Extract the (X, Y) coordinate from the center of the cell holding the provided text.  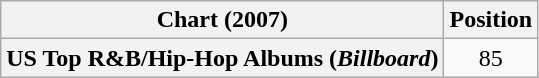
Chart (2007) (222, 20)
US Top R&B/Hip-Hop Albums (Billboard) (222, 58)
Position (491, 20)
85 (491, 58)
